From the cell containing the given text, extract its center point as (X, Y) coordinate. 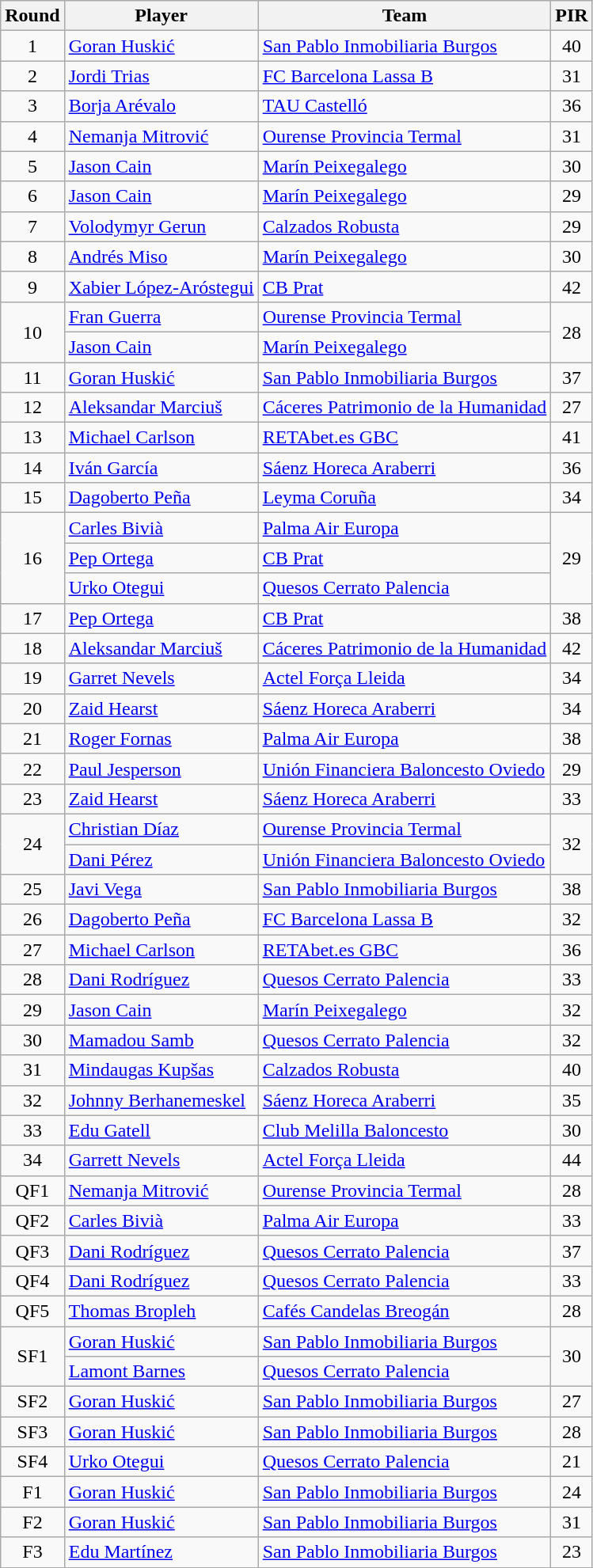
Lamont Barnes (162, 1372)
QF3 (32, 1251)
F3 (32, 1552)
22 (32, 769)
Javi Vega (162, 890)
Thomas Bropleh (162, 1311)
SF3 (32, 1432)
9 (32, 287)
15 (32, 498)
26 (32, 920)
4 (32, 136)
3 (32, 106)
Edu Gatell (162, 1130)
13 (32, 438)
PIR (572, 16)
Team (405, 16)
F2 (32, 1522)
Mamadou Samb (162, 1040)
SF4 (32, 1462)
Player (162, 16)
35 (572, 1100)
Mindaugas Kupšas (162, 1070)
Jordi Trias (162, 76)
8 (32, 256)
Iván García (162, 468)
Johnny Berhanemeskel (162, 1100)
1 (32, 46)
11 (32, 378)
Garret Nevels (162, 678)
19 (32, 678)
25 (32, 890)
Borja Arévalo (162, 106)
Cafés Candelas Breogán (405, 1311)
44 (572, 1160)
14 (32, 468)
5 (32, 166)
6 (32, 196)
Edu Martínez (162, 1552)
Round (32, 16)
Leyma Coruña (405, 498)
2 (32, 76)
Roger Fornas (162, 738)
Paul Jesperson (162, 769)
SF2 (32, 1402)
Garrett Nevels (162, 1160)
QF5 (32, 1311)
QF4 (32, 1281)
41 (572, 438)
Fran Guerra (162, 317)
Dani Pérez (162, 859)
Xabier López-Aróstegui (162, 287)
Club Melilla Baloncesto (405, 1130)
TAU Castelló (405, 106)
10 (32, 332)
18 (32, 648)
Andrés Miso (162, 256)
Christian Díaz (162, 829)
7 (32, 226)
QF2 (32, 1221)
SF1 (32, 1357)
F1 (32, 1492)
Volodymyr Gerun (162, 226)
12 (32, 408)
QF1 (32, 1190)
17 (32, 618)
20 (32, 708)
16 (32, 558)
